Determine the [x, y] coordinate at the center of the cell enclosing the given text.  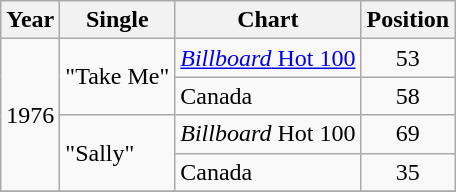
"Take Me" [118, 77]
69 [408, 134]
"Sally" [118, 153]
Single [118, 20]
1976 [30, 115]
53 [408, 58]
35 [408, 172]
Position [408, 20]
Chart [268, 20]
Year [30, 20]
58 [408, 96]
